Output the [X, Y] coordinate of the center of the cell containing the given text.  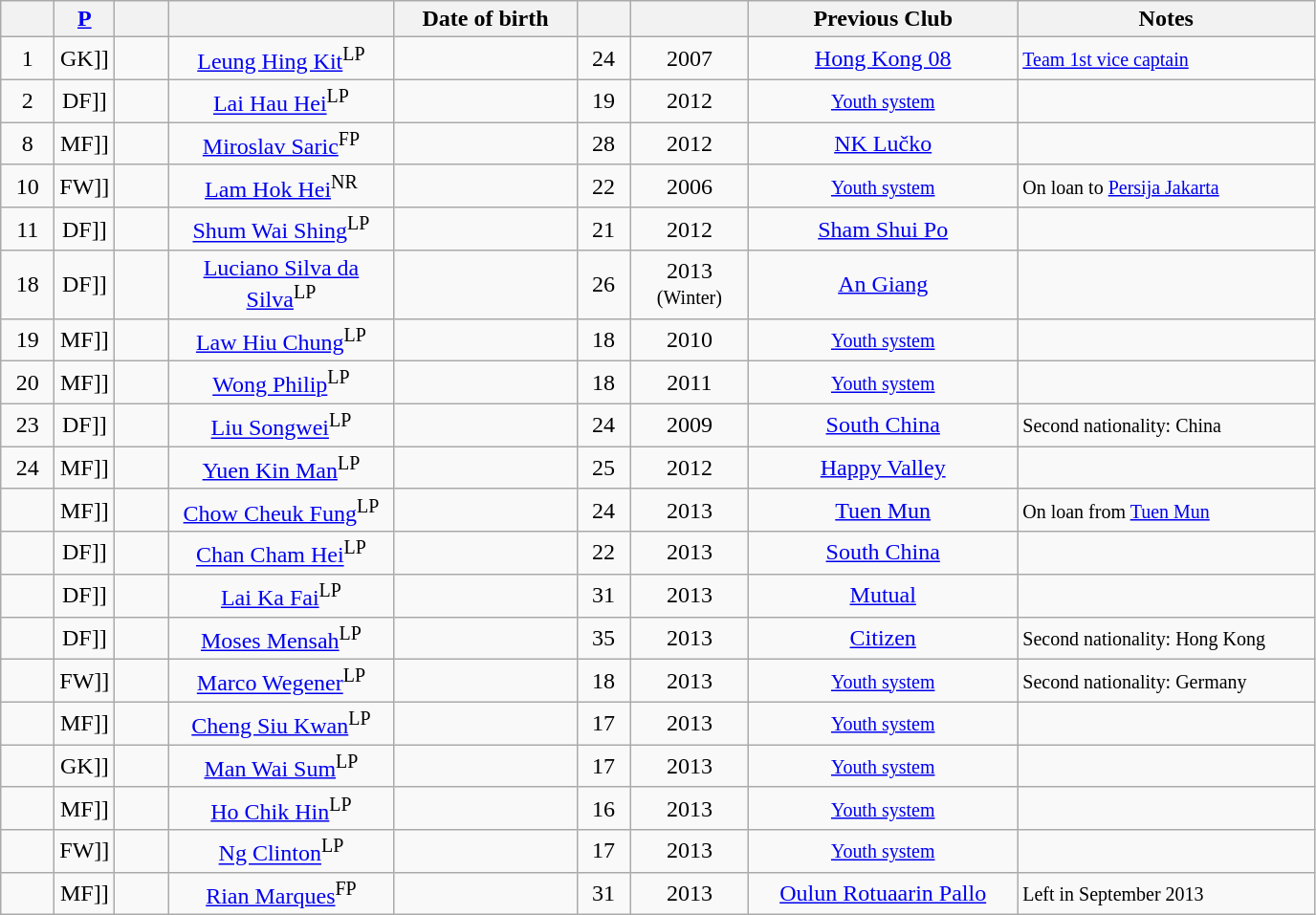
Citizen [884, 639]
Liu SongweiLP [281, 425]
8 [28, 143]
Mutual [884, 595]
2007 [690, 59]
Lam Hok HeiNR [281, 185]
Notes [1167, 19]
On loan to Persija Jakarta [1167, 185]
35 [603, 639]
10 [28, 185]
On loan from Tuen Mun [1167, 511]
11 [28, 229]
21 [603, 229]
Rian MarquesFP [281, 893]
2011 [690, 382]
Lai Hau HeiLP [281, 101]
Luciano Silva da SilvaLP [281, 285]
28 [603, 143]
20 [28, 382]
Miroslav SaricFP [281, 143]
Chow Cheuk FungLP [281, 511]
Law Hiu ChungLP [281, 340]
Date of birth [486, 19]
Marco WegenerLP [281, 681]
Chan Cham HeiLP [281, 553]
Man Wai SumLP [281, 767]
Ng ClintonLP [281, 851]
Team 1st vice captain [1167, 59]
NK Lučko [884, 143]
Cheng Siu KwanLP [281, 723]
25 [603, 468]
Moses MensahLP [281, 639]
2009 [690, 425]
Yuen Kin ManLP [281, 468]
16 [603, 809]
Happy Valley [884, 468]
Wong PhilipLP [281, 382]
Sham Shui Po [884, 229]
An Giang [884, 285]
Second nationality: Germany [1167, 681]
Shum Wai ShingLP [281, 229]
Tuen Mun [884, 511]
Ho Chik HinLP [281, 809]
Oulun Rotuaarin Pallo [884, 893]
Lai Ka FaiLP [281, 595]
26 [603, 285]
Hong Kong 08 [884, 59]
Second nationality: China [1167, 425]
Left in September 2013 [1167, 893]
2013 (Winter) [690, 285]
Second nationality: Hong Kong [1167, 639]
2006 [690, 185]
Leung Hing KitLP [281, 59]
P [84, 19]
2010 [690, 340]
Previous Club [884, 19]
2 [28, 101]
1 [28, 59]
23 [28, 425]
